Return the [x, y] coordinate for the center point of the cell that contains the specified text.  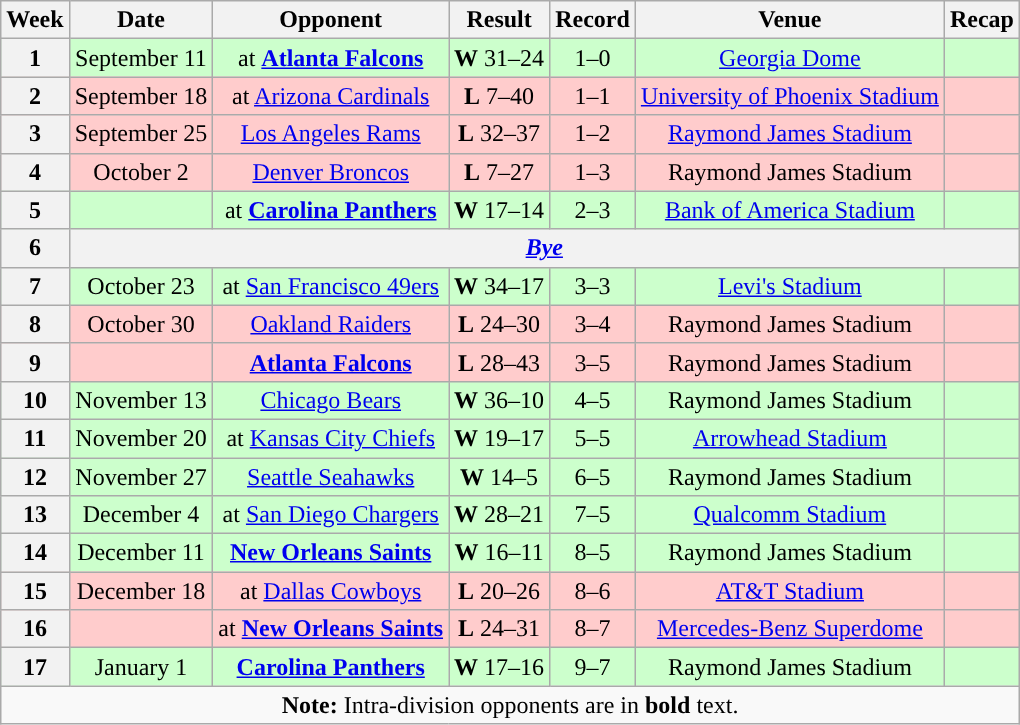
11 [35, 438]
8–6 [593, 591]
4–5 [593, 400]
W 36–10 [500, 400]
September 11 [141, 58]
November 20 [141, 438]
Week [35, 20]
Denver Broncos [331, 172]
Atlanta Falcons [331, 362]
October 30 [141, 324]
at Atlanta Falcons [331, 58]
12 [35, 477]
1–1 [593, 96]
W 34–17 [500, 286]
Arrowhead Stadium [790, 438]
L 28–43 [500, 362]
Carolina Panthers [331, 667]
1 [35, 58]
Oakland Raiders [331, 324]
at New Orleans Saints [331, 629]
Bank of America Stadium [790, 210]
October 2 [141, 172]
W 31–24 [500, 58]
1–3 [593, 172]
Opponent [331, 20]
L 7–27 [500, 172]
10 [35, 400]
6–5 [593, 477]
L 24–31 [500, 629]
W 19–17 [500, 438]
W 28–21 [500, 515]
3 [35, 134]
New Orleans Saints [331, 553]
December 4 [141, 515]
9–7 [593, 667]
8–5 [593, 553]
Note: Intra-division opponents are in bold text. [510, 705]
University of Phoenix Stadium [790, 96]
January 1 [141, 667]
Recap [982, 20]
W 16–11 [500, 553]
September 18 [141, 96]
7 [35, 286]
5–5 [593, 438]
L 7–40 [500, 96]
3–5 [593, 362]
at San Diego Chargers [331, 515]
L 20–26 [500, 591]
Seattle Seahawks [331, 477]
Los Angeles Rams [331, 134]
December 18 [141, 591]
1–0 [593, 58]
5 [35, 210]
8 [35, 324]
7–5 [593, 515]
6 [35, 248]
L 32–37 [500, 134]
at Kansas City Chiefs [331, 438]
4 [35, 172]
at Arizona Cardinals [331, 96]
October 23 [141, 286]
2–3 [593, 210]
at Dallas Cowboys [331, 591]
December 11 [141, 553]
9 [35, 362]
Bye [544, 248]
Date [141, 20]
15 [35, 591]
Result [500, 20]
Levi's Stadium [790, 286]
W 14–5 [500, 477]
Qualcomm Stadium [790, 515]
November 13 [141, 400]
3–4 [593, 324]
at Carolina Panthers [331, 210]
2 [35, 96]
Mercedes-Benz Superdome [790, 629]
16 [35, 629]
Venue [790, 20]
Chicago Bears [331, 400]
Record [593, 20]
1–2 [593, 134]
W 17–14 [500, 210]
at San Francisco 49ers [331, 286]
3–3 [593, 286]
13 [35, 515]
8–7 [593, 629]
14 [35, 553]
November 27 [141, 477]
Georgia Dome [790, 58]
L 24–30 [500, 324]
W 17–16 [500, 667]
17 [35, 667]
September 25 [141, 134]
AT&T Stadium [790, 591]
